Pinpoint the cell where the given text exists, returning its (X, Y) midpoint coordinate. 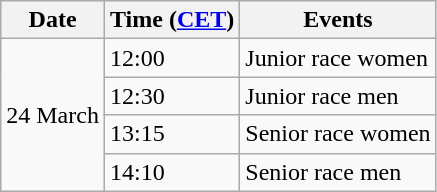
Date (53, 20)
12:30 (172, 96)
14:10 (172, 172)
Junior race women (338, 58)
24 March (53, 115)
Junior race men (338, 96)
13:15 (172, 134)
12:00 (172, 58)
Senior race women (338, 134)
Events (338, 20)
Senior race men (338, 172)
Time (CET) (172, 20)
